Capture the cell that displays the provided text and extract its (X, Y) central coordinate. 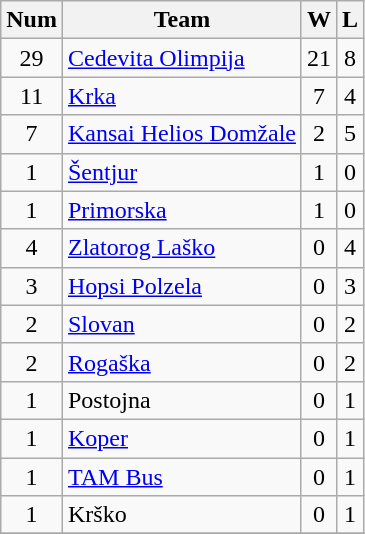
Team (182, 20)
Num (32, 20)
Postojna (182, 400)
Koper (182, 438)
Cedevita Olimpija (182, 58)
8 (350, 58)
Slovan (182, 324)
Krško (182, 515)
5 (350, 134)
Zlatorog Laško (182, 248)
29 (32, 58)
Hopsi Polzela (182, 286)
Krka (182, 96)
Kansai Helios Domžale (182, 134)
Rogaška (182, 362)
Primorska (182, 210)
21 (318, 58)
L (350, 20)
W (318, 20)
11 (32, 96)
TAM Bus (182, 477)
Šentjur (182, 172)
